For the text-containing cell, return its midpoint in (x, y) coordinate format. 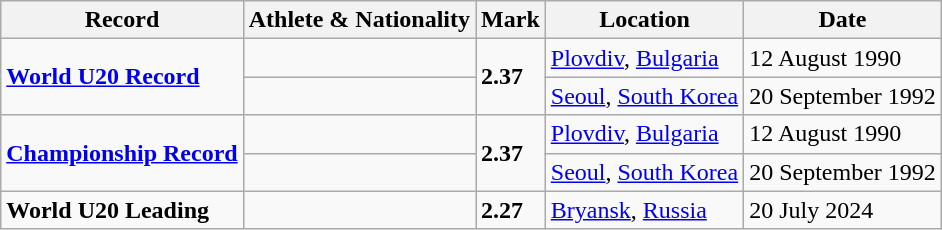
Championship Record (122, 153)
Date (843, 20)
Mark (511, 20)
Record (122, 20)
Bryansk, Russia (644, 210)
World U20 Leading (122, 210)
World U20 Record (122, 77)
20 July 2024 (843, 210)
Location (644, 20)
Athlete & Nationality (359, 20)
2.27 (511, 210)
